Extract the (X, Y) coordinate from the center of the cell holding the provided text.  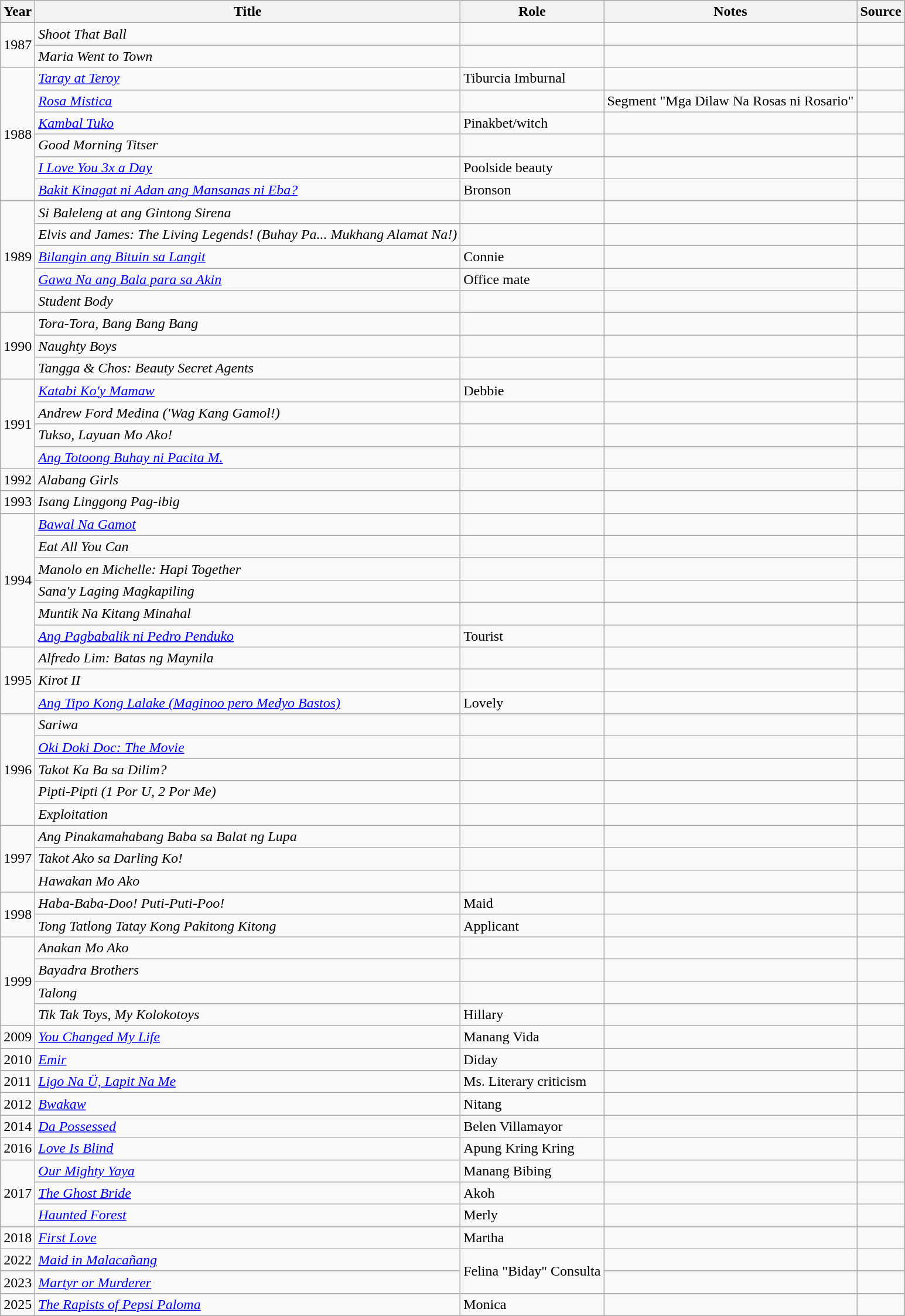
Tukso, Layuan Mo Ako! (248, 435)
Tik Tak Toys, My Kolokotoys (248, 1015)
Manang Vida (532, 1037)
Isang Linggong Pag-ibig (248, 502)
1992 (18, 480)
Oki Doki Doc: The Movie (248, 747)
1993 (18, 502)
The Rapists of Pepsi Paloma (248, 1304)
Merly (532, 1215)
Sana'y Laging Magkapiling (248, 591)
Eat All You Can (248, 546)
2023 (18, 1282)
Poolside beauty (532, 168)
2012 (18, 1104)
Ms. Literary criticism (532, 1082)
Rosa Mistica (248, 101)
Maria Went to Town (248, 56)
Ang Totoong Buhay ni Pacita M. (248, 457)
1989 (18, 257)
Bilangin ang Bituin sa Langit (248, 257)
1994 (18, 580)
Alabang Girls (248, 480)
2016 (18, 1148)
1988 (18, 134)
Gawa Na ang Bala para sa Akin (248, 279)
Ang Pagbabalik ni Pedro Penduko (248, 635)
1999 (18, 981)
Alfredo Lim: Batas ng Maynila (248, 658)
Bronson (532, 190)
Bakit Kinagat ni Adan ang Mansanas ni Eba? (248, 190)
Takot Ka Ba sa Dilim? (248, 770)
Ang Tipo Kong Lalake (Maginoo pero Medyo Bastos) (248, 703)
2010 (18, 1059)
Tora-Tora, Bang Bang Bang (248, 324)
Segment "Mga Dilaw Na Rosas ni Rosario" (730, 101)
Bayadra Brothers (248, 970)
Kambal Tuko (248, 123)
Tangga & Chos: Beauty Secret Agents (248, 368)
Maid in Malacañang (248, 1260)
Talong (248, 993)
Emir (248, 1059)
Student Body (248, 302)
Sariwa (248, 725)
Exploitation (248, 814)
Tourist (532, 635)
2022 (18, 1260)
You Changed My Life (248, 1037)
Da Possessed (248, 1126)
1991 (18, 424)
2011 (18, 1082)
Elvis and James: The Living Legends! (Buhay Pa... Mukhang Alamat Na!) (248, 234)
Ang Pinakamahabang Baba sa Balat ng Lupa (248, 836)
Belen Villamayor (532, 1126)
Pinakbet/witch (532, 123)
Monica (532, 1304)
Connie (532, 257)
Nitang (532, 1104)
Takot Ako sa Darling Ko! (248, 859)
Andrew Ford Medina ('Wag Kang Gamol!) (248, 413)
Shoot That Ball (248, 34)
Role (532, 12)
First Love (248, 1238)
2014 (18, 1126)
The Ghost Bride (248, 1193)
Our Mighty Yaya (248, 1171)
Muntik Na Kitang Minahal (248, 613)
Si Baleleng at ang Gintong Sirena (248, 212)
1995 (18, 681)
1990 (18, 346)
Love Is Blind (248, 1148)
Bwakaw (248, 1104)
1987 (18, 45)
Debbie (532, 391)
Hawakan Mo Ako (248, 881)
Bawal Na Gamot (248, 524)
Lovely (532, 703)
Apung Kring Kring (532, 1148)
Title (248, 12)
Anakan Mo Ako (248, 948)
Year (18, 12)
Hillary (532, 1015)
1996 (18, 770)
2017 (18, 1193)
I Love You 3x a Day (248, 168)
Office mate (532, 279)
Applicant (532, 925)
Source (881, 12)
1997 (18, 859)
1998 (18, 914)
Manang Bibing (532, 1171)
Diday (532, 1059)
Felina "Biday" Consulta (532, 1271)
Martha (532, 1238)
Good Morning Titser (248, 145)
2009 (18, 1037)
Pipti-Pipti (1 Por U, 2 Por Me) (248, 792)
Ligo Na Ü, Lapit Na Me (248, 1082)
Haba-Baba-Doo! Puti-Puti-Poo! (248, 903)
2018 (18, 1238)
Taray at Teroy (248, 78)
2025 (18, 1304)
Haunted Forest (248, 1215)
Manolo en Michelle: Hapi Together (248, 569)
Tiburcia Imburnal (532, 78)
Akoh (532, 1193)
Tong Tatlong Tatay Kong Pakitong Kitong (248, 925)
Kirot II (248, 681)
Katabi Ko'y Mamaw (248, 391)
Notes (730, 12)
Martyr or Murderer (248, 1282)
Maid (532, 903)
Naughty Boys (248, 346)
